Return (x, y) of the center of cell containing provided text 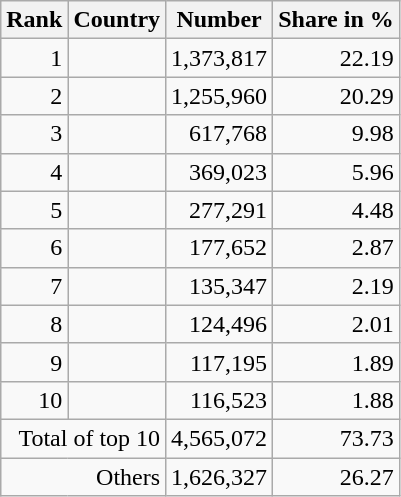
Total of top 10 (84, 438)
1,626,327 (220, 477)
369,023 (220, 172)
8 (34, 324)
9.98 (336, 134)
3 (34, 134)
20.29 (336, 96)
5.96 (336, 172)
Country (117, 20)
177,652 (220, 248)
1,255,960 (220, 96)
1.88 (336, 400)
135,347 (220, 286)
4 (34, 172)
4.48 (336, 210)
124,496 (220, 324)
Number (220, 20)
Rank (34, 20)
277,291 (220, 210)
1,373,817 (220, 58)
Others (84, 477)
Share in % (336, 20)
2.87 (336, 248)
22.19 (336, 58)
7 (34, 286)
26.27 (336, 477)
6 (34, 248)
1.89 (336, 362)
73.73 (336, 438)
617,768 (220, 134)
2 (34, 96)
2.01 (336, 324)
9 (34, 362)
2.19 (336, 286)
4,565,072 (220, 438)
116,523 (220, 400)
117,195 (220, 362)
5 (34, 210)
10 (34, 400)
1 (34, 58)
